Scan for the cell matching the given text and deliver its [X, Y] coordinate at center. 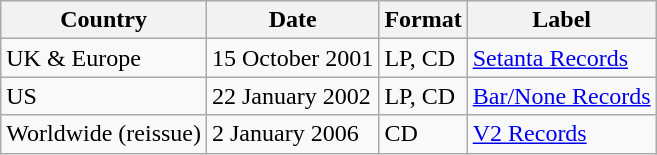
2 January 2006 [292, 134]
22 January 2002 [292, 96]
Setanta Records [562, 58]
Country [104, 20]
Bar/None Records [562, 96]
Date [292, 20]
UK & Europe [104, 58]
CD [423, 134]
Label [562, 20]
15 October 2001 [292, 58]
Format [423, 20]
US [104, 96]
Worldwide (reissue) [104, 134]
V2 Records [562, 134]
